Pinpoint the cell where the given text exists, returning its (x, y) midpoint coordinate. 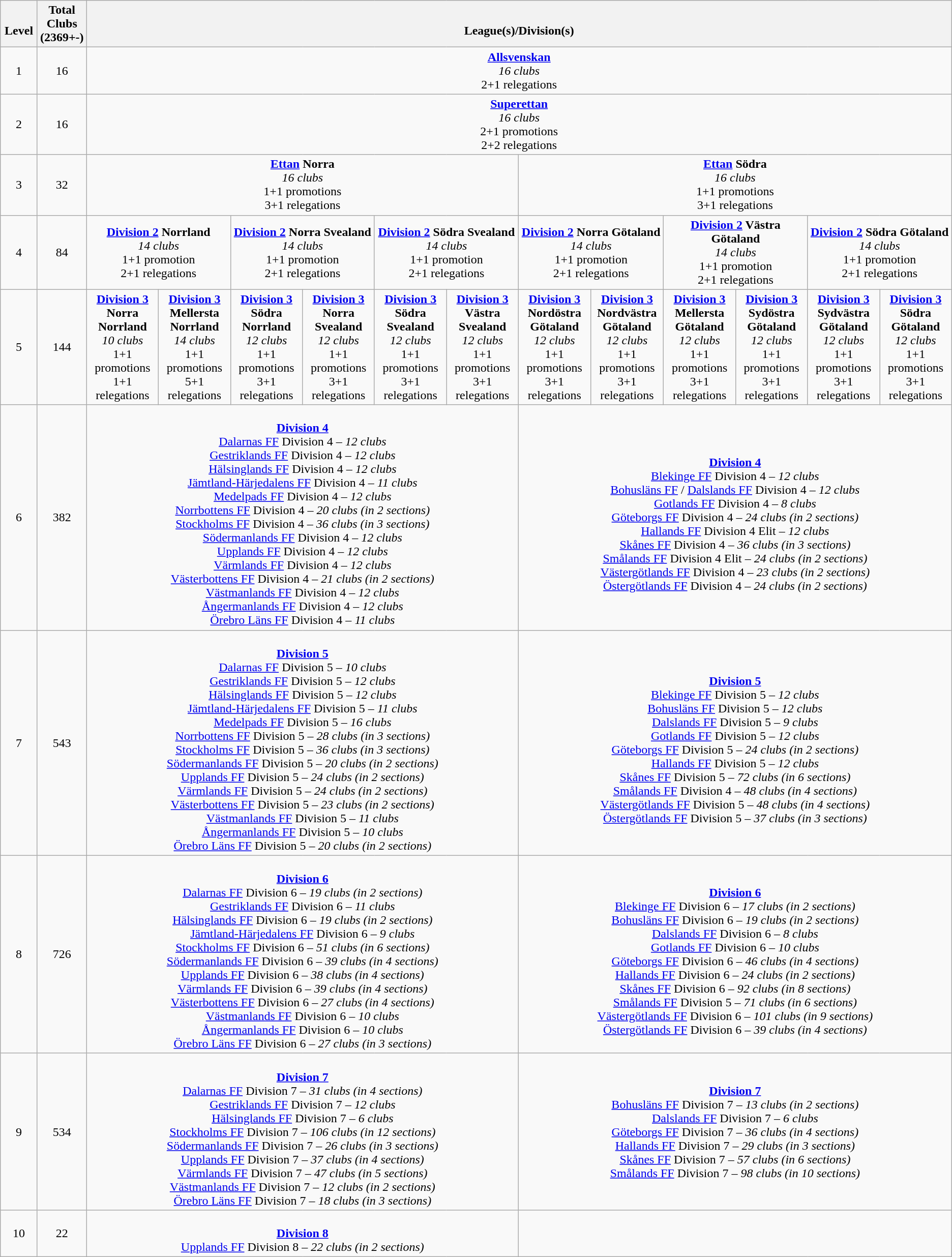
Division 2 Norra Götaland14 clubs1+1 promotion2+1 relegations (591, 252)
League(s)/Division(s) (519, 24)
Superettan16 clubs2+1 promotions2+2 relegations (519, 124)
Level (19, 24)
1 (19, 71)
Ettan Södra16 clubs1+1 promotions3+1 relegations (735, 185)
32 (62, 185)
Ettan Norra16 clubs1+1 promotions3+1 relegations (302, 185)
Division 2 Södra Götaland14 clubs1+1 promotion2+1 relegations (880, 252)
726 (62, 954)
Division 3 Södra Svealand12 clubs1+1 promotions3+1 relegations (410, 347)
Division 2 Västra Götaland14 clubs1+1 promotion2+1 relegations (735, 252)
Division 2 Norra Svealand14 clubs1+1 promotion2+1 relegations (302, 252)
8 (19, 954)
Division 3 Södra Norrland12 clubs1+1 promotions3+1 relegations (266, 347)
Division 3 Västra Svealand12 clubs1+1 promotions3+1 relegations (483, 347)
3 (19, 185)
Division 3 Sydvästra Götaland12 clubs1+1 promotions3+1 relegations (844, 347)
Division 3 Mellersta Norrland14 clubs1+1 promotions5+1 relegations (195, 347)
9 (19, 1131)
Division 3 Norra Norrland10 clubs1+1 promotions1+1 relegations (123, 347)
144 (62, 347)
534 (62, 1131)
Division 3 Nordvästra Götaland12 clubs1+1 promotions3+1 relegations (627, 347)
5 (19, 347)
382 (62, 518)
Division 3 Nordöstra Götaland12 clubs1+1 promotions3+1 relegations (555, 347)
Division 3 Mellersta Götaland12 clubs1+1 promotions3+1 relegations (700, 347)
22 (62, 1233)
4 (19, 252)
543 (62, 742)
Division 2 Södra Svealand14 clubs1+1 promotion2+1 relegations (447, 252)
10 (19, 1233)
Division 2 Norrland14 clubs1+1 promotion2+1 relegations (159, 252)
Allsvenskan16 clubs2+1 relegations (519, 71)
84 (62, 252)
Division 3 Sydöstra Götaland12 clubs1+1 promotions3+1 relegations (771, 347)
Division 3 Norra Svealand12 clubs1+1 promotions3+1 relegations (339, 347)
Division 8 Upplands FF Division 8 – 22 clubs (in 2 sections) (302, 1233)
Total Clubs(2369+-) (62, 24)
Division 3 Södra Götaland12 clubs1+1 promotions3+1 relegations (916, 347)
6 (19, 518)
2 (19, 124)
7 (19, 742)
